Find where the given text appears and provide that cell's center as (X, Y) coordinate. 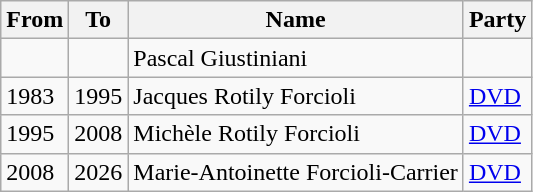
1983 (35, 96)
Michèle Rotily Forcioli (296, 134)
Name (296, 20)
Party (497, 20)
Jacques Rotily Forcioli (296, 96)
Pascal Giustiniani (296, 58)
From (35, 20)
2026 (98, 172)
Marie-Antoinette Forcioli-Carrier (296, 172)
To (98, 20)
